Determine the (X, Y) coordinate at the center of the cell enclosing the given text.  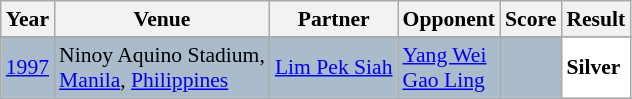
Partner (334, 19)
Venue (162, 19)
Score (530, 19)
Result (596, 19)
Silver (596, 68)
Ninoy Aquino Stadium,Manila, Philippines (162, 68)
Lim Pek Siah (334, 68)
Yang Wei Gao Ling (450, 68)
Opponent (450, 19)
Year (28, 19)
1997 (28, 68)
